Find where the given text appears and provide that cell's center as [X, Y] coordinate. 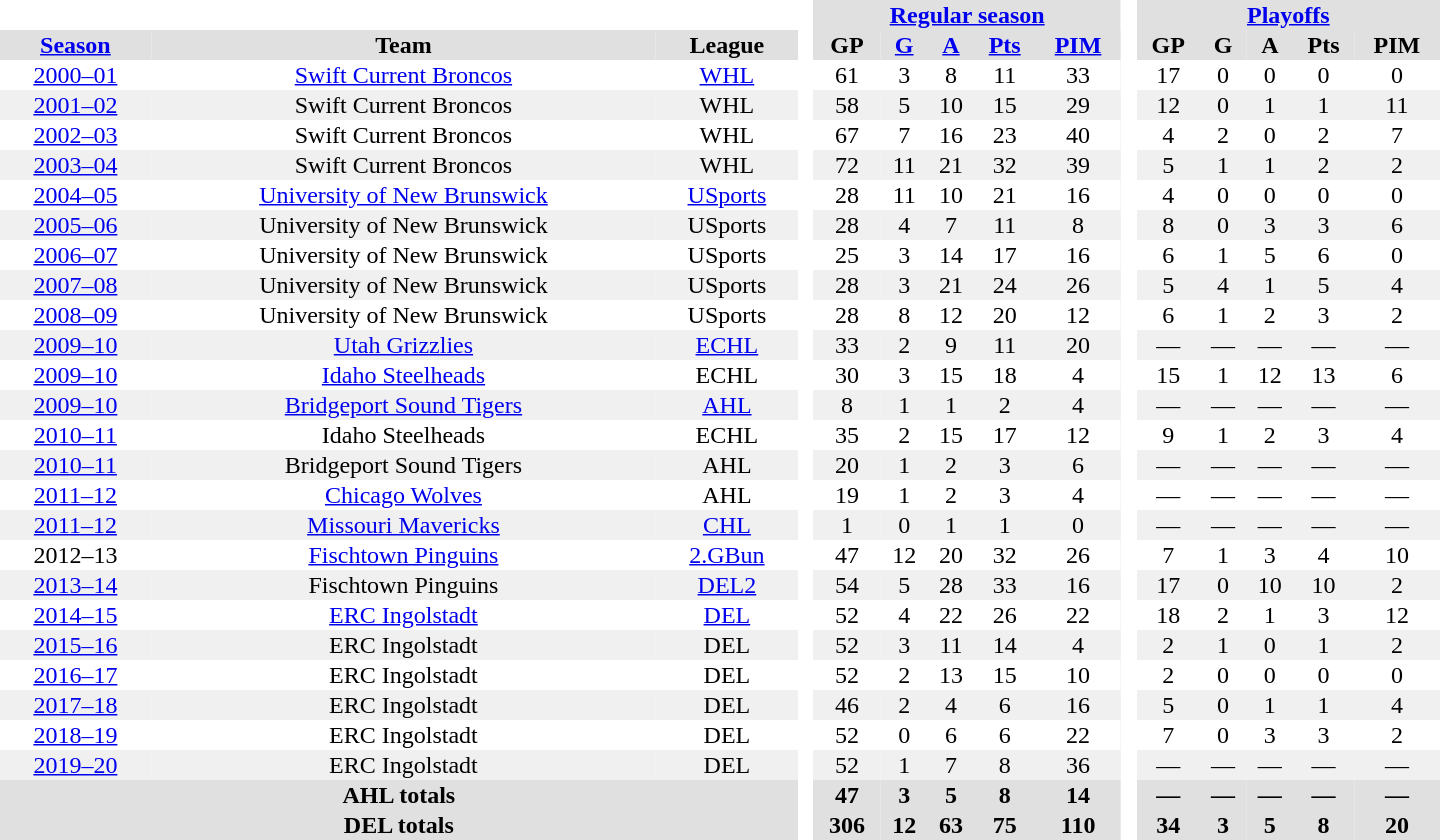
DEL2 [727, 585]
2013–14 [76, 585]
19 [847, 495]
2.GBun [727, 555]
2018–19 [76, 735]
Utah Grizzlies [404, 345]
2014–15 [76, 615]
2005–06 [76, 225]
29 [1078, 105]
2015–16 [76, 645]
2007–08 [76, 285]
35 [847, 435]
Regular season [967, 15]
110 [1078, 825]
67 [847, 135]
40 [1078, 135]
75 [1004, 825]
Season [76, 45]
Missouri Mavericks [404, 525]
Chicago Wolves [404, 495]
58 [847, 105]
72 [847, 165]
39 [1078, 165]
63 [952, 825]
30 [847, 375]
DEL totals [399, 825]
36 [1078, 765]
306 [847, 825]
25 [847, 255]
2006–07 [76, 255]
2017–18 [76, 705]
AHL totals [399, 795]
Playoffs [1288, 15]
23 [1004, 135]
2004–05 [76, 195]
2000–01 [76, 75]
46 [847, 705]
24 [1004, 285]
Team [404, 45]
2008–09 [76, 315]
2002–03 [76, 135]
2003–04 [76, 165]
34 [1168, 825]
54 [847, 585]
2016–17 [76, 675]
61 [847, 75]
League [727, 45]
CHL [727, 525]
2012–13 [76, 555]
2019–20 [76, 765]
2001–02 [76, 105]
